Determine the [X, Y] coordinate at the center of the cell enclosing the given text.  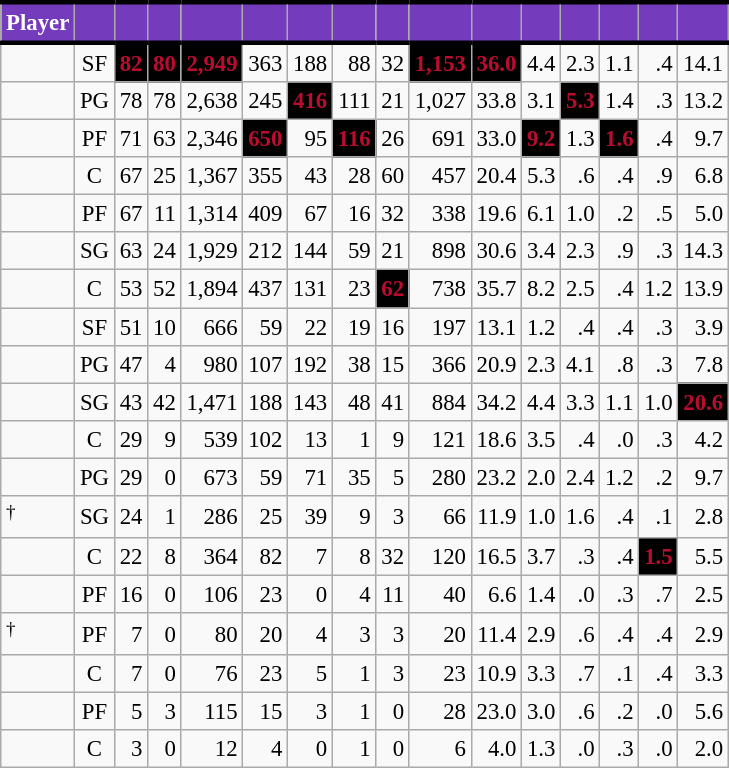
280 [440, 477]
19.6 [496, 214]
1.5 [658, 557]
673 [212, 477]
245 [266, 101]
33.0 [496, 139]
12 [212, 749]
47 [130, 364]
36.0 [496, 62]
738 [440, 289]
16.5 [496, 557]
20.6 [703, 402]
6.6 [496, 594]
8.2 [542, 289]
35 [354, 477]
3.4 [542, 251]
48 [354, 402]
52 [164, 289]
26 [392, 139]
691 [440, 139]
.8 [620, 364]
121 [440, 439]
51 [130, 327]
62 [392, 289]
19 [354, 327]
35.7 [496, 289]
5.6 [703, 712]
2,949 [212, 62]
33.8 [496, 101]
4.2 [703, 439]
539 [212, 439]
60 [392, 176]
53 [130, 289]
111 [354, 101]
2,346 [212, 139]
980 [212, 364]
457 [440, 176]
416 [310, 101]
650 [266, 139]
143 [310, 402]
20.4 [496, 176]
6 [440, 749]
363 [266, 62]
1,153 [440, 62]
4.1 [580, 364]
1,367 [212, 176]
1,894 [212, 289]
76 [212, 674]
10.9 [496, 674]
2.8 [703, 517]
34.2 [496, 402]
898 [440, 251]
Player [38, 22]
3.5 [542, 439]
10 [164, 327]
666 [212, 327]
9.2 [542, 139]
11.4 [496, 634]
192 [310, 364]
115 [212, 712]
39 [310, 517]
355 [266, 176]
38 [354, 364]
131 [310, 289]
14.1 [703, 62]
120 [440, 557]
23.2 [496, 477]
2.4 [580, 477]
95 [310, 139]
23.0 [496, 712]
116 [354, 139]
30.6 [496, 251]
884 [440, 402]
2,638 [212, 101]
13.9 [703, 289]
5.0 [703, 214]
18.6 [496, 439]
13 [310, 439]
212 [266, 251]
11.9 [496, 517]
66 [440, 517]
1,929 [212, 251]
364 [212, 557]
.5 [658, 214]
437 [266, 289]
14.3 [703, 251]
144 [310, 251]
20.9 [496, 364]
366 [440, 364]
42 [164, 402]
106 [212, 594]
4.0 [496, 749]
1,027 [440, 101]
286 [212, 517]
3.7 [542, 557]
102 [266, 439]
5.5 [703, 557]
197 [440, 327]
88 [354, 62]
7.8 [703, 364]
3.0 [542, 712]
3.9 [703, 327]
1,471 [212, 402]
13.2 [703, 101]
409 [266, 214]
107 [266, 364]
41 [392, 402]
40 [440, 594]
1,314 [212, 214]
13.1 [496, 327]
338 [440, 214]
6.8 [703, 176]
6.1 [542, 214]
3.1 [542, 101]
